Detect which cell encompasses the target text, then output its [X, Y] center coordinate. 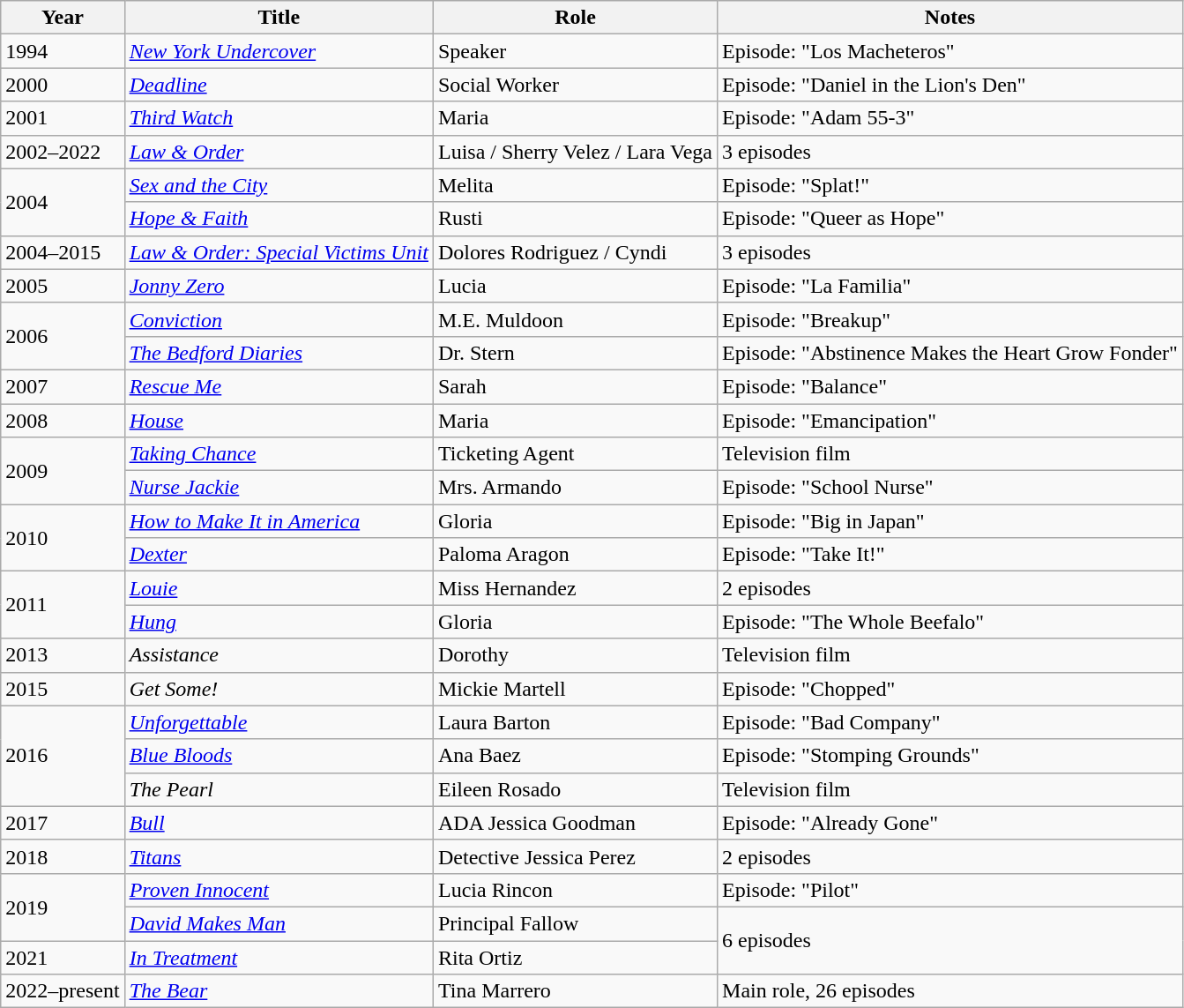
Rusti [575, 219]
2018 [63, 856]
Third Watch [279, 118]
Titans [279, 856]
Conviction [279, 319]
Ana Baez [575, 756]
The Bear [279, 991]
Episode: "Emancipation" [950, 421]
ADA Jessica Goodman [575, 823]
2010 [63, 538]
Episode: "Los Macheteros" [950, 51]
Episode: "Splat!" [950, 185]
Social Worker [575, 85]
2004 [63, 202]
Mickie Martell [575, 689]
2021 [63, 957]
Detective Jessica Perez [575, 856]
Ticketing Agent [575, 454]
2005 [63, 286]
Lucia Rincon [575, 890]
Episode: "Take It!" [950, 555]
Episode: "Balance" [950, 386]
2011 [63, 605]
M.E. Muldoon [575, 319]
Hope & Faith [279, 219]
Episode: "Pilot" [950, 890]
Episode: "Big in Japan" [950, 521]
2007 [63, 386]
Main role, 26 episodes [950, 991]
Eileen Rosado [575, 789]
2002–2022 [63, 152]
Lucia [575, 286]
2015 [63, 689]
Hung [279, 622]
How to Make It in America [279, 521]
Episode: "Bad Company" [950, 722]
Bull [279, 823]
Get Some! [279, 689]
The Bedford Diaries [279, 353]
Episode: "Adam 55-3" [950, 118]
House [279, 421]
Jonny Zero [279, 286]
Mrs. Armando [575, 488]
The Pearl [279, 789]
Taking Chance [279, 454]
Tina Marrero [575, 991]
Proven Innocent [279, 890]
1994 [63, 51]
2001 [63, 118]
Melita [575, 185]
Episode: "La Familia" [950, 286]
Laura Barton [575, 722]
Episode: "Already Gone" [950, 823]
2017 [63, 823]
Rita Ortiz [575, 957]
Dr. Stern [575, 353]
Luisa / Sherry Velez / Lara Vega [575, 152]
Episode: "Queer as Hope" [950, 219]
Episode: "Breakup" [950, 319]
Assistance [279, 655]
Dorothy [575, 655]
In Treatment [279, 957]
Episode: "The Whole Beefalo" [950, 622]
Sex and the City [279, 185]
2013 [63, 655]
2009 [63, 471]
6 episodes [950, 940]
New York Undercover [279, 51]
Rescue Me [279, 386]
Dexter [279, 555]
Paloma Aragon [575, 555]
Miss Hernandez [575, 588]
Law & Order: Special Victims Unit [279, 252]
Blue Bloods [279, 756]
Year [63, 18]
Episode: "School Nurse" [950, 488]
Nurse Jackie [279, 488]
Episode: "Chopped" [950, 689]
Sarah [575, 386]
2022–present [63, 991]
Dolores Rodriguez / Cyndi [575, 252]
Speaker [575, 51]
Notes [950, 18]
2016 [63, 756]
Episode: "Stomping Grounds" [950, 756]
Episode: "Daniel in the Lion's Den" [950, 85]
2000 [63, 85]
2006 [63, 336]
Episode: "Abstinence Makes the Heart Grow Fonder" [950, 353]
David Makes Man [279, 923]
Title [279, 18]
Unforgettable [279, 722]
2008 [63, 421]
Deadline [279, 85]
2019 [63, 907]
Law & Order [279, 152]
2004–2015 [63, 252]
Louie [279, 588]
Principal Fallow [575, 923]
Role [575, 18]
